Detect which cell encompasses the target text, then output its (x, y) center coordinate. 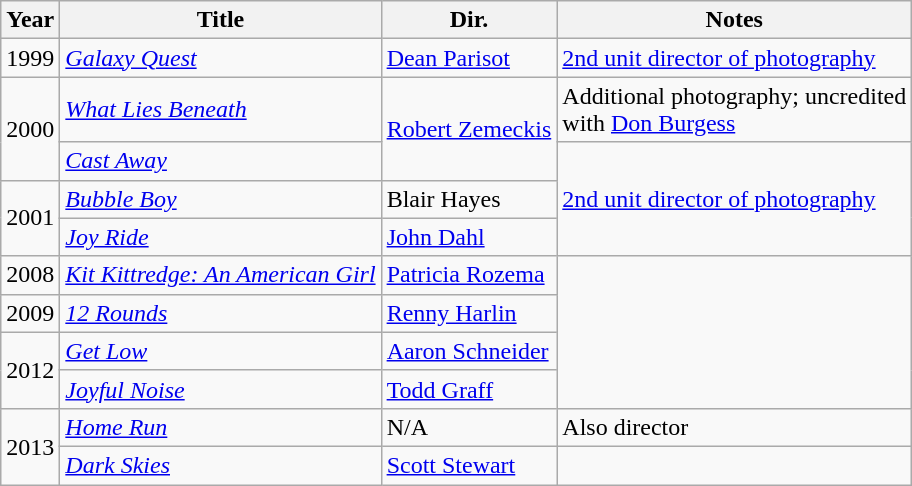
Aaron Schneider (469, 351)
Additional photography; uncreditedwith Don Burgess (734, 110)
Dean Parisot (469, 58)
Todd Graff (469, 389)
Bubble Boy (220, 199)
Blair Hayes (469, 199)
Scott Stewart (469, 465)
12 Rounds (220, 313)
Notes (734, 20)
What Lies Beneath (220, 110)
2008 (30, 275)
2012 (30, 370)
Cast Away (220, 161)
1999 (30, 58)
Dark Skies (220, 465)
N/A (469, 427)
2013 (30, 446)
Galaxy Quest (220, 58)
Year (30, 20)
Joy Ride (220, 237)
2009 (30, 313)
Robert Zemeckis (469, 128)
Kit Kittredge: An American Girl (220, 275)
John Dahl (469, 237)
Dir. (469, 20)
2000 (30, 128)
Title (220, 20)
Renny Harlin (469, 313)
2001 (30, 218)
Get Low (220, 351)
Also director (734, 427)
Joyful Noise (220, 389)
Home Run (220, 427)
Patricia Rozema (469, 275)
